Return (x, y) of the center of cell containing provided text 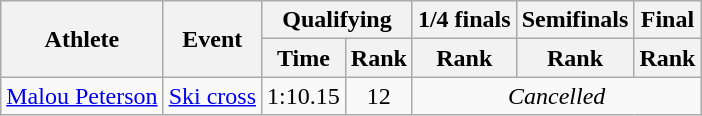
Time (304, 58)
Event (212, 39)
1/4 finals (464, 20)
1:10.15 (304, 96)
Semifinals (575, 20)
Qualifying (338, 20)
Ski cross (212, 96)
Malou Peterson (82, 96)
Athlete (82, 39)
Cancelled (556, 96)
Final (668, 20)
12 (378, 96)
